Scan for the cell matching the given text and deliver its (X, Y) coordinate at center. 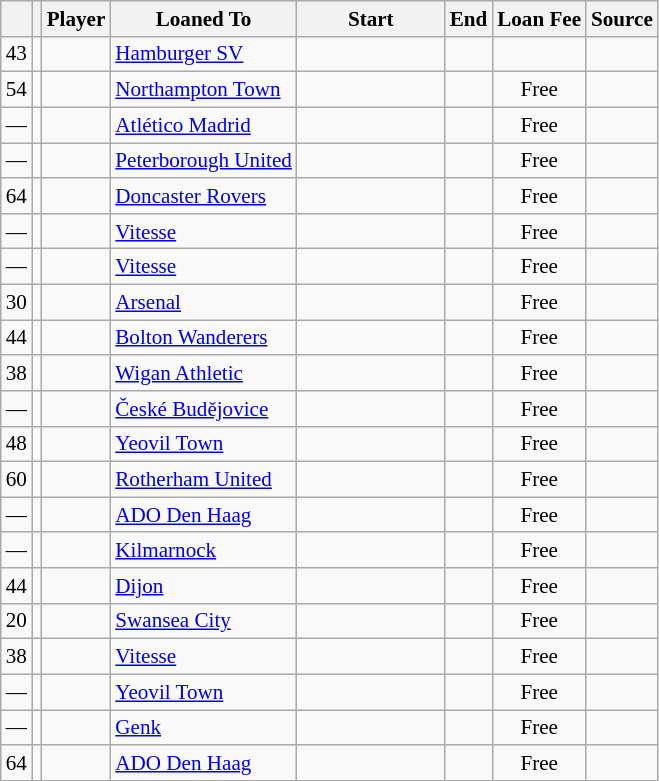
Player (76, 18)
20 (16, 620)
43 (16, 54)
Loaned To (203, 18)
Arsenal (203, 302)
30 (16, 302)
Peterborough United (203, 160)
Loan Fee (539, 18)
Start (371, 18)
Northampton Town (203, 90)
Wigan Athletic (203, 372)
48 (16, 444)
Rotherham United (203, 480)
60 (16, 480)
Atlético Madrid (203, 124)
Source (622, 18)
Dijon (203, 586)
Swansea City (203, 620)
54 (16, 90)
Genk (203, 728)
Bolton Wanderers (203, 338)
Hamburger SV (203, 54)
Kilmarnock (203, 550)
Doncaster Rovers (203, 196)
End (469, 18)
České Budějovice (203, 408)
